For the text-containing cell, return its midpoint in [x, y] coordinate format. 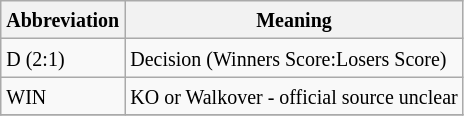
Decision (Winners Score:Losers Score) [294, 58]
Abbreviation [63, 20]
Meaning [294, 20]
KO or Walkover - official source unclear [294, 96]
WIN [63, 96]
D (2:1) [63, 58]
